Return [x, y] of the center of cell containing provided text 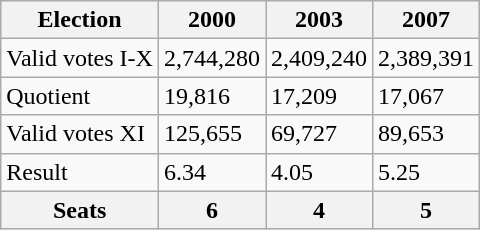
5 [426, 210]
Valid votes XI [80, 134]
6.34 [212, 172]
125,655 [212, 134]
2,389,391 [426, 58]
Seats [80, 210]
6 [212, 210]
89,653 [426, 134]
Result [80, 172]
17,209 [320, 96]
Election [80, 20]
4.05 [320, 172]
2000 [212, 20]
19,816 [212, 96]
4 [320, 210]
17,067 [426, 96]
2007 [426, 20]
2003 [320, 20]
5.25 [426, 172]
2,744,280 [212, 58]
Quotient [80, 96]
2,409,240 [320, 58]
Valid votes I-X [80, 58]
69,727 [320, 134]
